Output the (X, Y) coordinate of the center of the cell containing the given text.  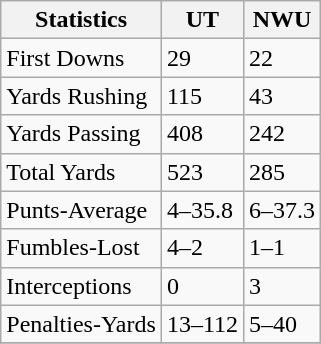
1–1 (282, 248)
285 (282, 172)
4–35.8 (202, 210)
4–2 (202, 248)
6–37.3 (282, 210)
408 (202, 134)
Total Yards (82, 172)
Penalties-Yards (82, 324)
242 (282, 134)
Punts-Average (82, 210)
NWU (282, 20)
115 (202, 96)
22 (282, 58)
Fumbles-Lost (82, 248)
43 (282, 96)
Statistics (82, 20)
3 (282, 286)
13–112 (202, 324)
Yards Rushing (82, 96)
UT (202, 20)
Yards Passing (82, 134)
523 (202, 172)
Interceptions (82, 286)
0 (202, 286)
5–40 (282, 324)
29 (202, 58)
First Downs (82, 58)
